Determine the (X, Y) coordinate at the center of the cell enclosing the given text.  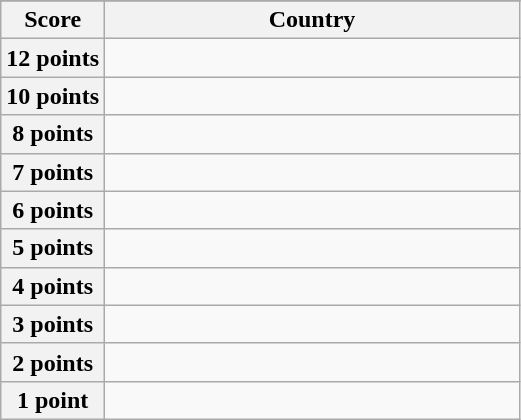
1 point (53, 400)
12 points (53, 58)
2 points (53, 362)
6 points (53, 210)
4 points (53, 286)
3 points (53, 324)
8 points (53, 134)
10 points (53, 96)
7 points (53, 172)
5 points (53, 248)
Country (312, 20)
Score (53, 20)
